For the text-containing cell, return its midpoint in (X, Y) coordinate format. 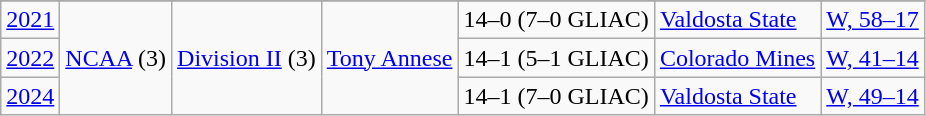
2024 (30, 96)
W, 58–17 (873, 20)
14–1 (5–1 GLIAC) (556, 58)
W, 41–14 (873, 58)
Division II (3) (247, 58)
NCAA (3) (116, 58)
14–0 (7–0 GLIAC) (556, 20)
Colorado Mines (737, 58)
14–1 (7–0 GLIAC) (556, 96)
Tony Annese (390, 58)
W, 49–14 (873, 96)
2022 (30, 58)
2021 (30, 20)
